Detect which cell encompasses the target text, then output its (x, y) center coordinate. 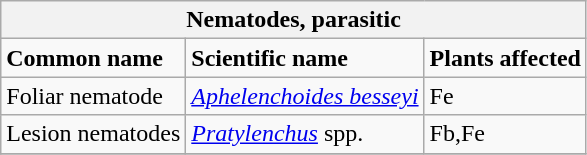
Aphelenchoides besseyi (305, 96)
Nematodes, parasitic (294, 20)
Plants affected (505, 58)
Fe (505, 96)
Common name (94, 58)
Scientific name (305, 58)
Foliar nematode (94, 96)
Lesion nematodes (94, 134)
Fb,Fe (505, 134)
Pratylenchus spp. (305, 134)
